Pinpoint the cell where the given text exists, returning its [X, Y] midpoint coordinate. 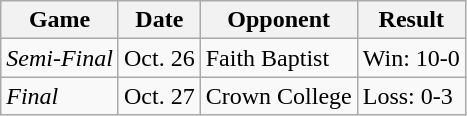
Result [411, 20]
Semi-Final [60, 58]
Win: 10-0 [411, 58]
Faith Baptist [278, 58]
Loss: 0-3 [411, 96]
Game [60, 20]
Crown College [278, 96]
Oct. 26 [159, 58]
Oct. 27 [159, 96]
Final [60, 96]
Date [159, 20]
Opponent [278, 20]
